Search for the cell housing the specified text and yield its (X, Y) center coordinate. 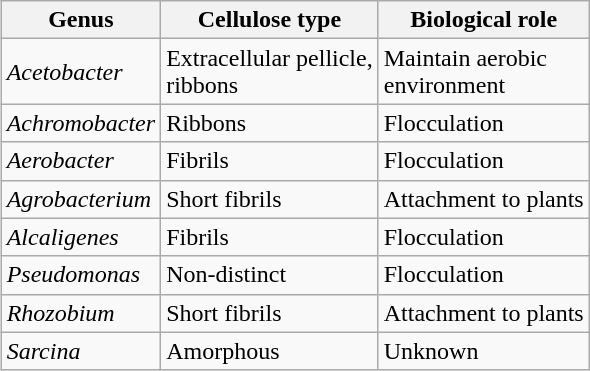
Alcaligenes (80, 237)
Genus (80, 20)
Unknown (484, 351)
Maintain aerobicenvironment (484, 72)
Aerobacter (80, 161)
Ribbons (270, 123)
Amorphous (270, 351)
Biological role (484, 20)
Rhozobium (80, 313)
Agrobacterium (80, 199)
Achromobacter (80, 123)
Pseudomonas (80, 275)
Acetobacter (80, 72)
Sarcina (80, 351)
Extracellular pellicle,ribbons (270, 72)
Cellulose type (270, 20)
Non-distinct (270, 275)
